Detect which cell encompasses the target text, then output its [x, y] center coordinate. 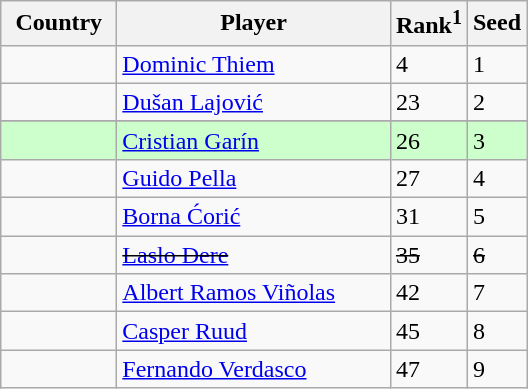
Dušan Lajović [254, 102]
Rank1 [428, 24]
2 [496, 102]
Cristian Garín [254, 140]
7 [496, 293]
8 [496, 331]
Player [254, 24]
Guido Pella [254, 178]
Laslo Đere [254, 255]
26 [428, 140]
23 [428, 102]
47 [428, 369]
9 [496, 369]
Dominic Thiem [254, 64]
Country [59, 24]
Seed [496, 24]
1 [496, 64]
Fernando Verdasco [254, 369]
Albert Ramos Viñolas [254, 293]
3 [496, 140]
Casper Ruud [254, 331]
27 [428, 178]
6 [496, 255]
5 [496, 217]
45 [428, 331]
Borna Ćorić [254, 217]
31 [428, 217]
42 [428, 293]
35 [428, 255]
